Output the [x, y] coordinate of the center of the cell containing the given text.  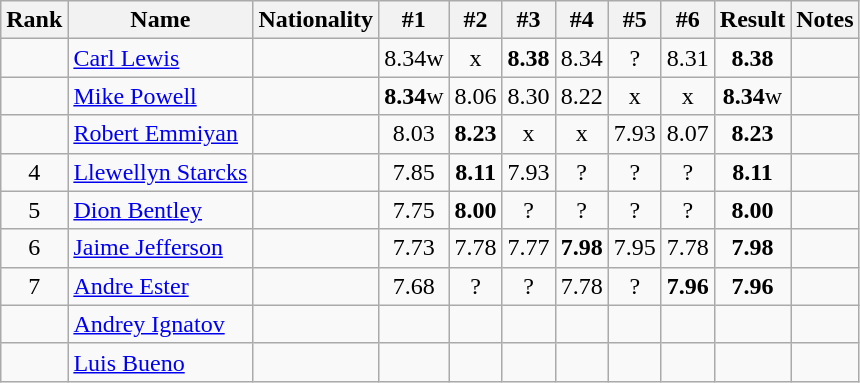
#5 [634, 20]
8.03 [414, 134]
8.34 [582, 58]
7.68 [414, 286]
#6 [688, 20]
Result [752, 20]
Robert Emmiyan [160, 134]
Carl Lewis [160, 58]
8.22 [582, 96]
7 [34, 286]
7.75 [414, 210]
7.85 [414, 172]
Mike Powell [160, 96]
Dion Bentley [160, 210]
8.31 [688, 58]
7.73 [414, 248]
8.06 [476, 96]
Llewellyn Starcks [160, 172]
8.07 [688, 134]
8.30 [528, 96]
Notes [825, 20]
Rank [34, 20]
6 [34, 248]
Name [160, 20]
#1 [414, 20]
#4 [582, 20]
Luis Bueno [160, 362]
Nationality [316, 20]
Andrey Ignatov [160, 324]
#2 [476, 20]
#3 [528, 20]
Andre Ester [160, 286]
4 [34, 172]
Jaime Jefferson [160, 248]
7.77 [528, 248]
5 [34, 210]
7.95 [634, 248]
